Determine the (X, Y) coordinate at the center of the cell enclosing the given text.  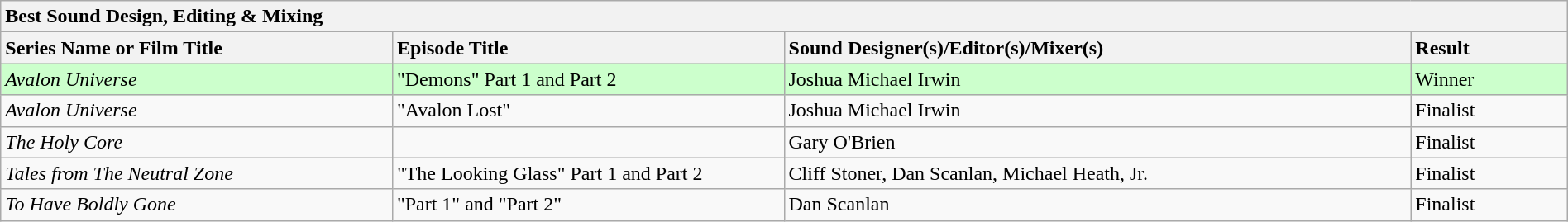
"Demons" Part 1 and Part 2 (588, 79)
"The Looking Glass" Part 1 and Part 2 (588, 173)
Cliff Stoner, Dan Scanlan, Michael Heath, Jr. (1097, 173)
Winner (1489, 79)
Series Name or Film Title (197, 48)
The Holy Core (197, 142)
Gary O'Brien (1097, 142)
Dan Scanlan (1097, 205)
Episode Title (588, 48)
Best Sound Design, Editing & Mixing (784, 17)
Sound Designer(s)/Editor(s)/Mixer(s) (1097, 48)
Result (1489, 48)
To Have Boldly Gone (197, 205)
"Avalon Lost" (588, 111)
Tales from The Neutral Zone (197, 173)
"Part 1" and "Part 2" (588, 205)
